Pinpoint the cell where the given text exists, returning its [X, Y] midpoint coordinate. 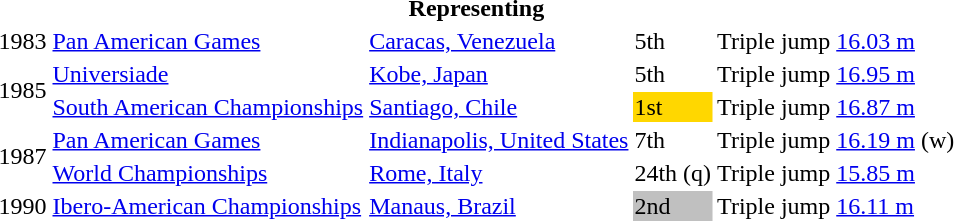
2nd [673, 206]
7th [673, 140]
1st [673, 107]
World Championships [208, 173]
Caracas, Venezuela [499, 41]
Rome, Italy [499, 173]
24th (q) [673, 173]
South American Championships [208, 107]
Universiade [208, 74]
Indianapolis, United States [499, 140]
Ibero-American Championships [208, 206]
Manaus, Brazil [499, 206]
Kobe, Japan [499, 74]
Santiago, Chile [499, 107]
